Provide the [x, y] coordinate of the cell's center where the given text is located.  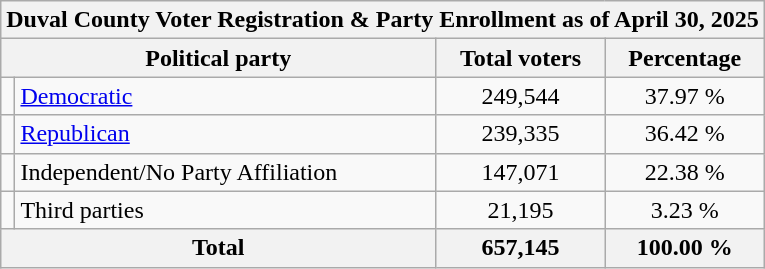
Percentage [684, 58]
3.23 % [684, 210]
Total [218, 248]
Third parties [226, 210]
147,071 [521, 172]
Political party [218, 58]
Democratic [226, 96]
Republican [226, 134]
249,544 [521, 96]
657,145 [521, 248]
100.00 % [684, 248]
22.38 % [684, 172]
239,335 [521, 134]
Duval County Voter Registration & Party Enrollment as of April 30, 2025 [383, 20]
36.42 % [684, 134]
21,195 [521, 210]
37.97 % [684, 96]
Independent/No Party Affiliation [226, 172]
Total voters [521, 58]
